Determine the [x, y] coordinate at the center of the cell enclosing the given text.  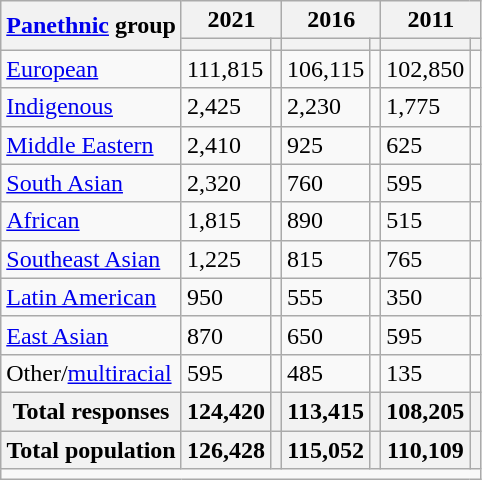
890 [326, 221]
2,425 [226, 107]
485 [326, 373]
111,815 [226, 69]
126,428 [226, 449]
515 [426, 221]
1,815 [226, 221]
113,415 [326, 411]
Southeast Asian [92, 259]
European [92, 69]
135 [426, 373]
108,205 [426, 411]
115,052 [326, 449]
950 [226, 297]
815 [326, 259]
Total responses [92, 411]
Middle Eastern [92, 145]
African [92, 221]
Other/multiracial [92, 373]
110,109 [426, 449]
925 [326, 145]
2,410 [226, 145]
2021 [231, 20]
760 [326, 183]
2,320 [226, 183]
106,115 [326, 69]
Indigenous [92, 107]
1,225 [226, 259]
Total population [92, 449]
350 [426, 297]
2011 [431, 20]
650 [326, 335]
Latin American [92, 297]
625 [426, 145]
2016 [332, 20]
765 [426, 259]
870 [226, 335]
Panethnic group [92, 26]
South Asian [92, 183]
555 [326, 297]
102,850 [426, 69]
2,230 [326, 107]
1,775 [426, 107]
124,420 [226, 411]
East Asian [92, 335]
